Determine the [x, y] coordinate at the center of the cell enclosing the given text.  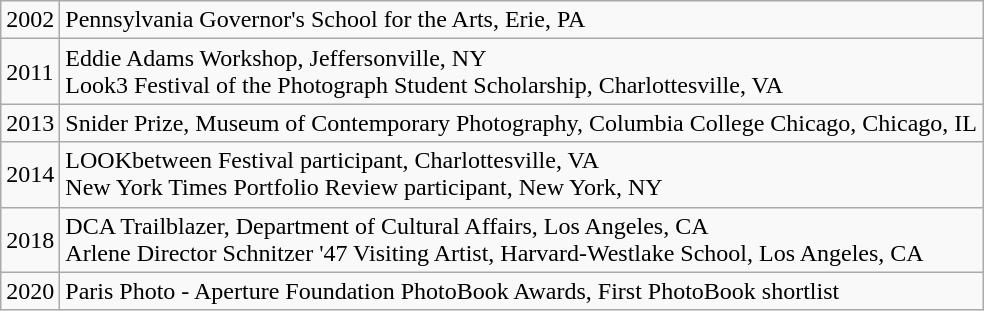
Snider Prize, Museum of Contemporary Photography, Columbia College Chicago, Chicago, IL [522, 123]
2014 [30, 174]
2011 [30, 72]
2013 [30, 123]
LOOKbetween Festival participant, Charlottesville, VANew York Times Portfolio Review participant, New York, NY [522, 174]
Paris Photo - Aperture Foundation PhotoBook Awards, First PhotoBook shortlist [522, 291]
Eddie Adams Workshop, Jeffersonville, NYLook3 Festival of the Photograph Student Scholarship, Charlottesville, VA [522, 72]
Pennsylvania Governor's School for the Arts, Erie, PA [522, 20]
2002 [30, 20]
2020 [30, 291]
2018 [30, 240]
